Extract the [x, y] coordinate from the center of the cell holding the provided text.  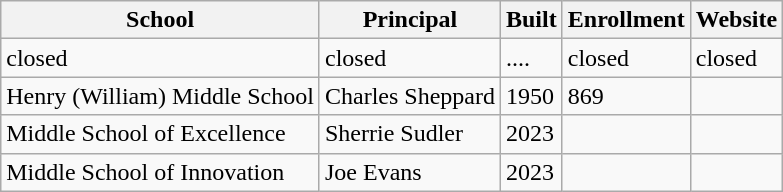
Middle School of Innovation [160, 172]
Principal [410, 20]
Built [531, 20]
Sherrie Sudler [410, 134]
Joe Evans [410, 172]
869 [626, 96]
.... [531, 58]
Website [736, 20]
Henry (William) Middle School [160, 96]
Enrollment [626, 20]
School [160, 20]
Charles Sheppard [410, 96]
1950 [531, 96]
Middle School of Excellence [160, 134]
